From the cell containing the given text, extract its center point as (x, y) coordinate. 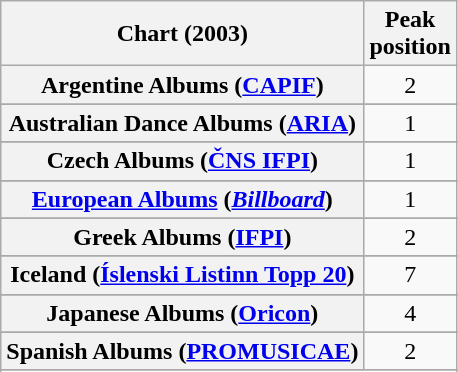
Peakposition (410, 34)
Czech Albums (ČNS IFPI) (182, 161)
Greek Albums (IFPI) (182, 237)
Chart (2003) (182, 34)
Australian Dance Albums (ARIA) (182, 123)
Spanish Albums (PROMUSICAE) (182, 351)
European Albums (Billboard) (182, 199)
Argentine Albums (CAPIF) (182, 85)
Iceland (Íslenski Listinn Topp 20) (182, 275)
Japanese Albums (Oricon) (182, 313)
4 (410, 313)
7 (410, 275)
